Return the [x, y] coordinate for the center point of the cell that contains the specified text.  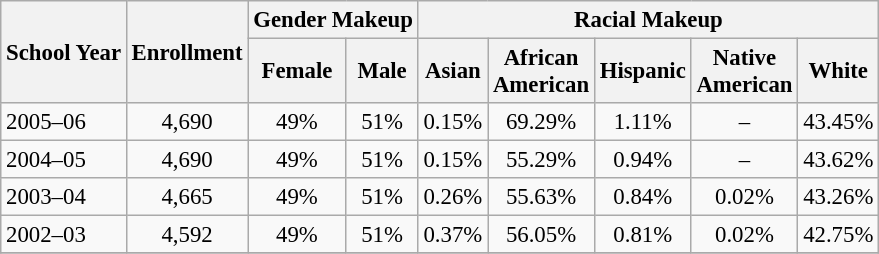
1.11% [642, 122]
Racial Makeup [648, 20]
Female [297, 72]
Male [382, 72]
55.29% [542, 160]
43.26% [838, 197]
2004–05 [64, 160]
Hispanic [642, 72]
Native American [744, 72]
White [838, 72]
43.45% [838, 122]
Asian [452, 72]
0.94% [642, 160]
2003–04 [64, 197]
Gender Makeup [333, 20]
2005–06 [64, 122]
0.81% [642, 235]
African American [542, 72]
0.37% [452, 235]
69.29% [542, 122]
55.63% [542, 197]
2002–03 [64, 235]
43.62% [838, 160]
Enrollment [187, 52]
School Year [64, 52]
0.84% [642, 197]
42.75% [838, 235]
4,665 [187, 197]
4,592 [187, 235]
0.26% [452, 197]
56.05% [542, 235]
